Detect which cell encompasses the target text, then output its [x, y] center coordinate. 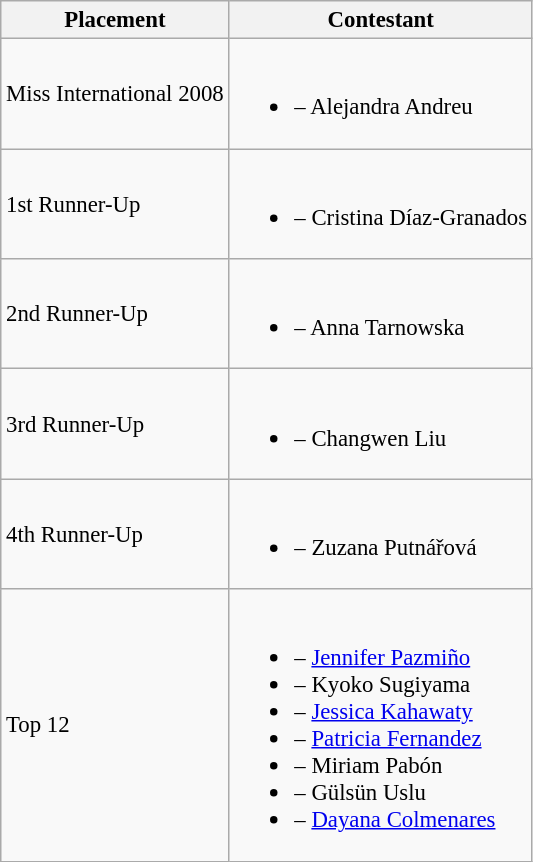
– Alejandra Andreu [380, 94]
Contestant [380, 20]
Placement [115, 20]
– Zuzana Putnářová [380, 534]
– Jennifer Pazmiño – Kyoko Sugiyama – Jessica Kahawaty – Patricia Fernandez – Miriam Pabón – Gülsün Uslu – Dayana Colmenares [380, 725]
– Changwen Liu [380, 424]
4th Runner-Up [115, 534]
Top 12 [115, 725]
1st Runner-Up [115, 204]
– Cristina Díaz-Granados [380, 204]
– Anna Tarnowska [380, 314]
2nd Runner-Up [115, 314]
3rd Runner-Up [115, 424]
Miss International 2008 [115, 94]
